For the text-containing cell, return its midpoint in [X, Y] coordinate format. 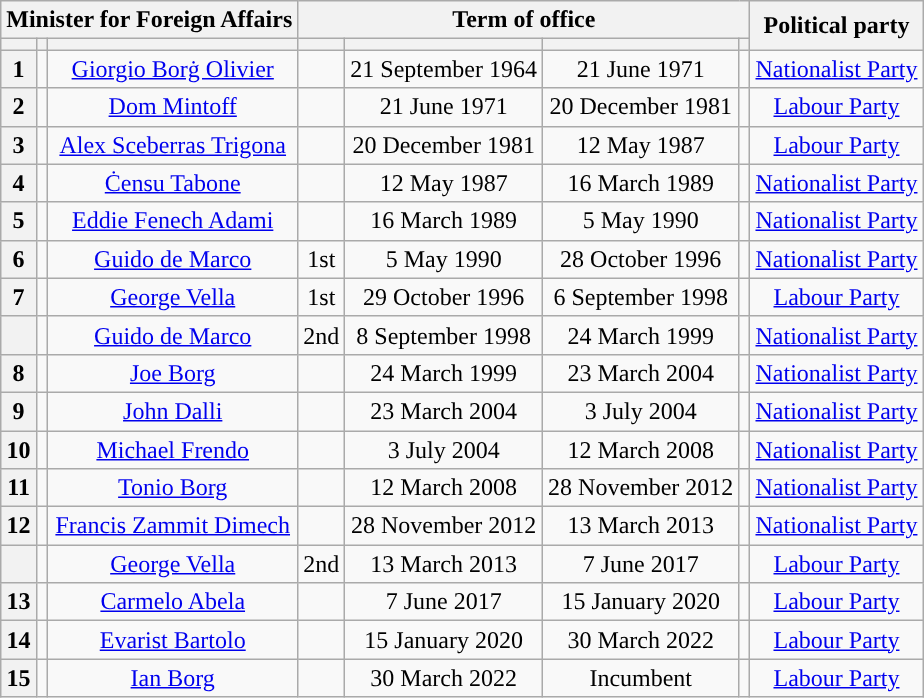
Francis Zammit Dimech [173, 526]
Dom Mintoff [173, 107]
Minister for Foreign Affairs [150, 20]
Joe Borg [173, 373]
Evarist Bartolo [173, 640]
Ian Borg [173, 678]
21 September 1964 [444, 69]
Eddie Fenech Adami [173, 221]
6 [19, 259]
Political party [836, 26]
Alex Sceberras Trigona [173, 145]
7 [19, 297]
14 [19, 640]
28 October 1996 [641, 259]
8 [19, 373]
Carmelo Abela [173, 602]
Michael Frendo [173, 449]
Term of office [524, 20]
2 [19, 107]
13 [19, 602]
15 [19, 678]
6 September 1998 [641, 297]
9 [19, 411]
Ċensu Tabone [173, 183]
Giorgio Borġ Olivier [173, 69]
Tonio Borg [173, 488]
John Dalli [173, 411]
12 [19, 526]
3 [19, 145]
11 [19, 488]
29 October 1996 [444, 297]
5 [19, 221]
10 [19, 449]
Incumbent [641, 678]
4 [19, 183]
1 [19, 69]
8 September 1998 [444, 335]
